Scan for the cell matching the given text and deliver its [x, y] coordinate at center. 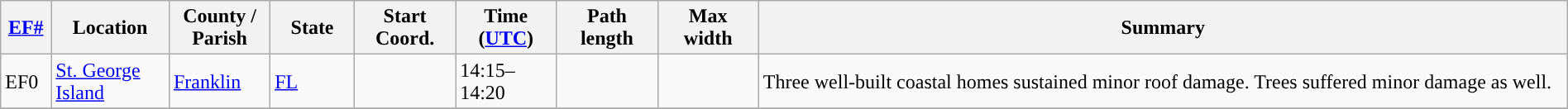
Time (UTC) [506, 28]
Three well-built coastal homes sustained minor roof damage. Trees suffered minor damage as well. [1163, 81]
EF0 [26, 81]
St. George Island [111, 81]
State [313, 28]
Start Coord. [404, 28]
FL [313, 81]
Summary [1163, 28]
Max width [708, 28]
Path length [607, 28]
Franklin [219, 81]
EF# [26, 28]
Location [111, 28]
County / Parish [219, 28]
14:15–14:20 [506, 81]
